Determine the (X, Y) coordinate at the center of the cell enclosing the given text.  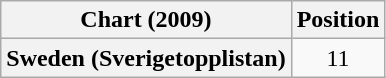
Position (338, 20)
11 (338, 58)
Chart (2009) (146, 20)
Sweden (Sverigetopplistan) (146, 58)
